Capture the cell that displays the provided text and extract its (x, y) central coordinate. 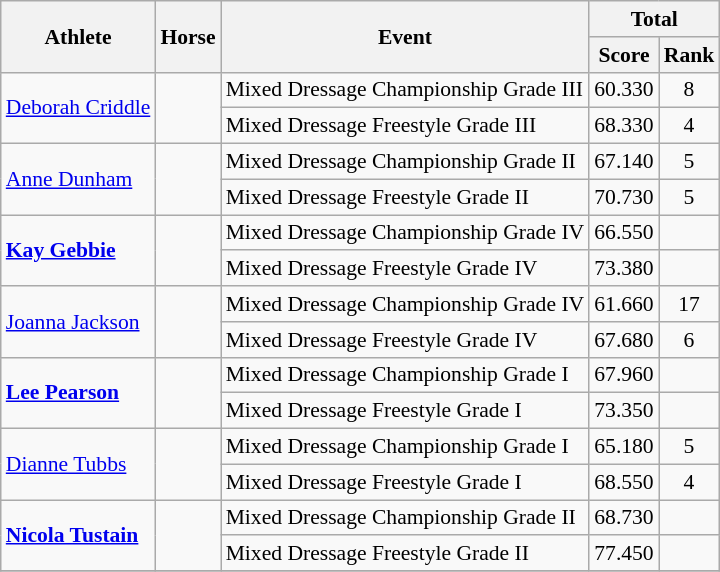
67.960 (624, 375)
67.680 (624, 340)
Dianne Tubbs (78, 464)
Score (624, 55)
68.330 (624, 126)
Horse (188, 36)
68.730 (624, 518)
Joanna Jackson (78, 322)
73.350 (624, 411)
Kay Gebbie (78, 250)
Anne Dunham (78, 180)
Mixed Dressage Freestyle Grade III (406, 126)
Event (406, 36)
Total (654, 19)
66.550 (624, 233)
Lee Pearson (78, 392)
6 (690, 340)
Mixed Dressage Championship Grade III (406, 90)
77.450 (624, 554)
65.180 (624, 447)
8 (690, 90)
73.380 (624, 269)
Athlete (78, 36)
60.330 (624, 90)
Rank (690, 55)
68.550 (624, 482)
61.660 (624, 304)
67.140 (624, 162)
17 (690, 304)
Nicola Tustain (78, 536)
70.730 (624, 197)
Deborah Criddle (78, 108)
